For the text-containing cell, return its midpoint in [X, Y] coordinate format. 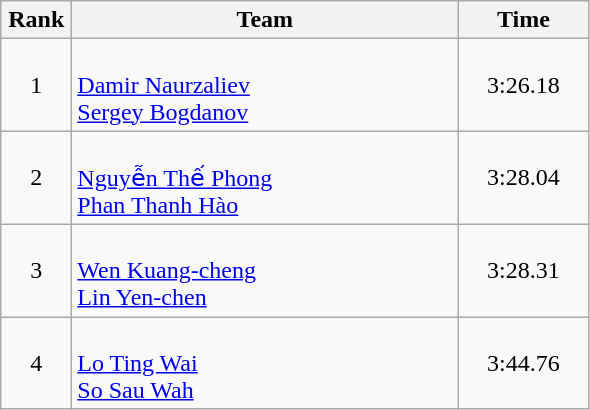
3:26.18 [524, 85]
Nguyễn Thế PhongPhan Thanh Hào [265, 178]
3:28.04 [524, 178]
Wen Kuang-chengLin Yen-chen [265, 270]
Time [524, 20]
3:44.76 [524, 362]
Rank [36, 20]
Team [265, 20]
3:28.31 [524, 270]
3 [36, 270]
2 [36, 178]
1 [36, 85]
Damir NaurzalievSergey Bogdanov [265, 85]
4 [36, 362]
Lo Ting WaiSo Sau Wah [265, 362]
